From the cell containing the given text, extract its center point as [X, Y] coordinate. 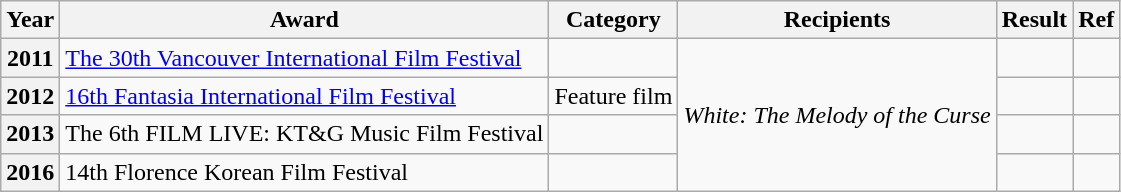
Ref [1096, 20]
The 6th FILM LIVE: KT&G Music Film Festival [304, 134]
2013 [30, 134]
16th Fantasia International Film Festival [304, 96]
Feature film [614, 96]
2016 [30, 172]
Year [30, 20]
Result [1034, 20]
White: The Melody of the Curse [837, 115]
Category [614, 20]
14th Florence Korean Film Festival [304, 172]
The 30th Vancouver International Film Festival [304, 58]
Award [304, 20]
2012 [30, 96]
2011 [30, 58]
Recipients [837, 20]
